Find where the given text appears and provide that cell's center as (x, y) coordinate. 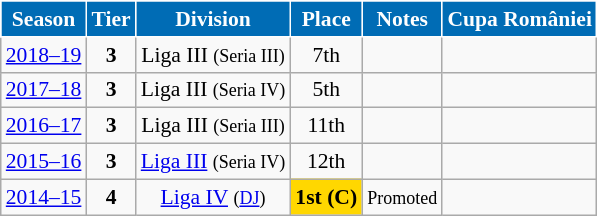
Place (326, 19)
Season (44, 19)
2017–18 (44, 90)
Division (214, 19)
11th (326, 126)
4 (110, 197)
5th (326, 90)
12th (326, 162)
7th (326, 55)
2016–17 (44, 126)
1st (C) (326, 197)
Promoted (402, 197)
2018–19 (44, 55)
Liga IV (DJ) (214, 197)
2014–15 (44, 197)
Cupa României (520, 19)
2015–16 (44, 162)
Notes (402, 19)
Tier (110, 19)
